Search for the cell housing the specified text and yield its [x, y] center coordinate. 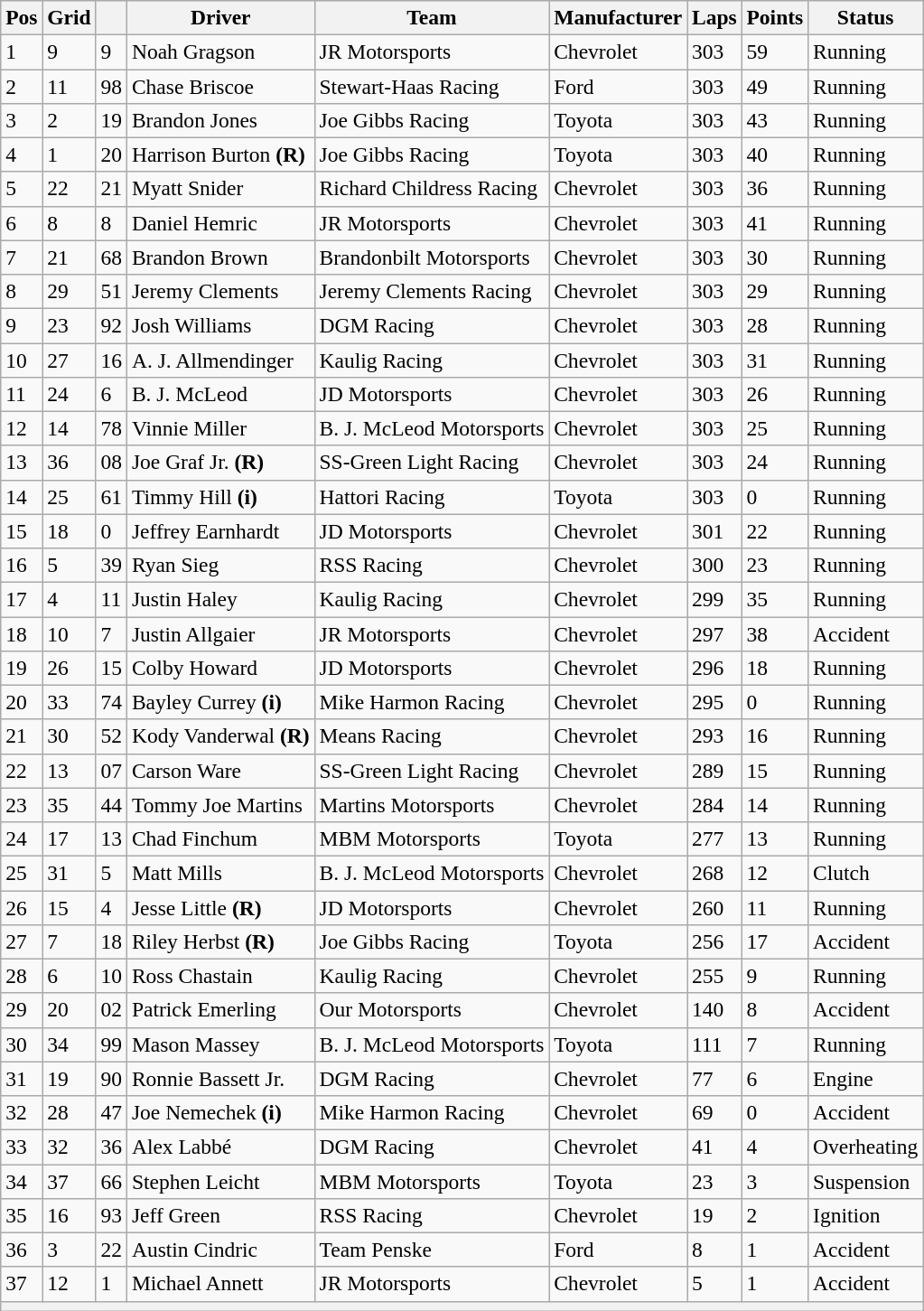
61 [111, 497]
Pos [22, 17]
Tommy Joe Martins [220, 805]
289 [715, 771]
Joe Nemechek (i) [220, 1112]
08 [111, 463]
Jesse Little (R) [220, 907]
Joe Graf Jr. (R) [220, 463]
93 [111, 1215]
Jeremy Clements [220, 291]
Laps [715, 17]
Riley Herbst (R) [220, 941]
49 [775, 86]
Jeff Green [220, 1215]
77 [715, 1079]
Manufacturer [618, 17]
111 [715, 1044]
Myatt Snider [220, 189]
256 [715, 941]
Kody Vanderwal (R) [220, 736]
296 [715, 668]
Stewart-Haas Racing [432, 86]
Status [865, 17]
Overheating [865, 1147]
Bayley Currey (i) [220, 702]
Clutch [865, 873]
Daniel Hemric [220, 223]
Martins Motorsports [432, 805]
39 [111, 565]
Ross Chastain [220, 976]
07 [111, 771]
260 [715, 907]
Chase Briscoe [220, 86]
A. J. Allmendinger [220, 360]
Josh Williams [220, 325]
78 [111, 428]
Engine [865, 1079]
Michael Annett [220, 1284]
Colby Howard [220, 668]
Matt Mills [220, 873]
297 [715, 633]
Timmy Hill (i) [220, 497]
47 [111, 1112]
74 [111, 702]
68 [111, 258]
Points [775, 17]
299 [715, 599]
301 [715, 531]
Noah Gragson [220, 52]
Grid [69, 17]
43 [775, 120]
Hattori Racing [432, 497]
Richard Childress Racing [432, 189]
Vinnie Miller [220, 428]
66 [111, 1181]
293 [715, 736]
Mason Massey [220, 1044]
Ignition [865, 1215]
268 [715, 873]
92 [111, 325]
Driver [220, 17]
Chad Finchum [220, 838]
Ronnie Bassett Jr. [220, 1079]
99 [111, 1044]
Brandonbilt Motorsports [432, 258]
Jeremy Clements Racing [432, 291]
02 [111, 1010]
Ryan Sieg [220, 565]
90 [111, 1079]
69 [715, 1112]
255 [715, 976]
300 [715, 565]
40 [775, 155]
Our Motorsports [432, 1010]
Stephen Leicht [220, 1181]
Harrison Burton (R) [220, 155]
Jeffrey Earnhardt [220, 531]
295 [715, 702]
38 [775, 633]
Patrick Emerling [220, 1010]
B. J. McLeod [220, 394]
44 [111, 805]
Team Penske [432, 1250]
Austin Cindric [220, 1250]
51 [111, 291]
Means Racing [432, 736]
Team [432, 17]
Justin Allgaier [220, 633]
Carson Ware [220, 771]
Justin Haley [220, 599]
140 [715, 1010]
284 [715, 805]
Brandon Brown [220, 258]
277 [715, 838]
Brandon Jones [220, 120]
98 [111, 86]
Alex Labbé [220, 1147]
52 [111, 736]
Suspension [865, 1181]
59 [775, 52]
